Return [X, Y] of the center of cell containing provided text 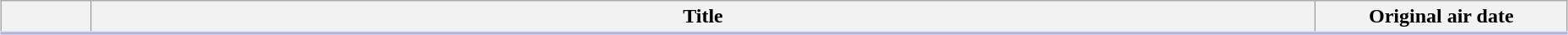
Title [703, 17]
Original air date [1441, 17]
